Scan for the cell matching the given text and deliver its (X, Y) coordinate at center. 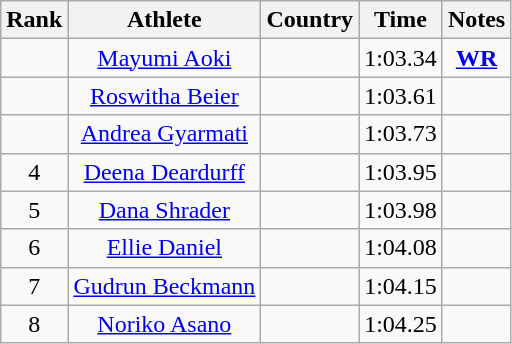
1:03.95 (401, 172)
1:03.73 (401, 134)
6 (34, 248)
Notes (476, 20)
1:04.15 (401, 286)
Dana Shrader (164, 210)
Country (310, 20)
Athlete (164, 20)
8 (34, 324)
5 (34, 210)
Gudrun Beckmann (164, 286)
Deena Deardurff (164, 172)
Andrea Gyarmati (164, 134)
1:03.98 (401, 210)
Time (401, 20)
Ellie Daniel (164, 248)
1:03.61 (401, 96)
1:04.08 (401, 248)
1:04.25 (401, 324)
Rank (34, 20)
7 (34, 286)
Mayumi Aoki (164, 58)
Noriko Asano (164, 324)
WR (476, 58)
4 (34, 172)
1:03.34 (401, 58)
Roswitha Beier (164, 96)
